From the cell containing the given text, extract its center point as [X, Y] coordinate. 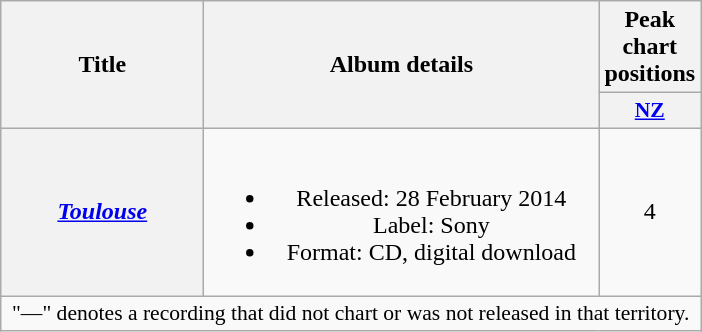
Toulouse [102, 212]
Title [102, 65]
Album details [402, 65]
Peak chart positions [650, 47]
4 [650, 212]
Released: 28 February 2014Label: SonyFormat: CD, digital download [402, 212]
"—" denotes a recording that did not chart or was not released in that territory. [351, 314]
NZ [650, 111]
